Search for the cell housing the specified text and yield its [X, Y] center coordinate. 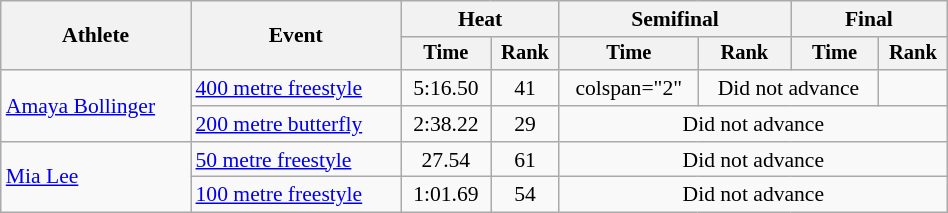
200 metre butterfly [295, 124]
29 [526, 124]
2:38.22 [446, 124]
Athlete [96, 36]
Amaya Bollinger [96, 106]
61 [526, 160]
1:01.69 [446, 195]
Semifinal [674, 19]
Final [870, 19]
41 [526, 88]
Mia Lee [96, 178]
400 metre freestyle [295, 88]
50 metre freestyle [295, 160]
5:16.50 [446, 88]
27.54 [446, 160]
Heat [480, 19]
54 [526, 195]
100 metre freestyle [295, 195]
Event [295, 36]
colspan="2" [628, 88]
